Pinpoint the cell where the given text exists, returning its (x, y) midpoint coordinate. 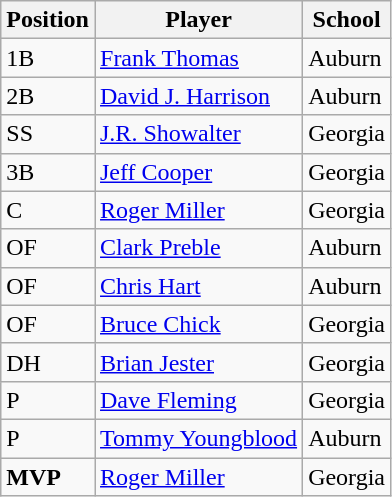
3B (48, 172)
SS (48, 134)
Position (48, 20)
Frank Thomas (198, 58)
Brian Jester (198, 362)
David J. Harrison (198, 96)
Chris Hart (198, 286)
DH (48, 362)
MVP (48, 477)
C (48, 210)
Bruce Chick (198, 324)
Dave Fleming (198, 400)
Player (198, 20)
Clark Preble (198, 248)
J.R. Showalter (198, 134)
1B (48, 58)
School (347, 20)
Tommy Youngblood (198, 438)
2B (48, 96)
Jeff Cooper (198, 172)
